Capture the cell that displays the provided text and extract its (x, y) central coordinate. 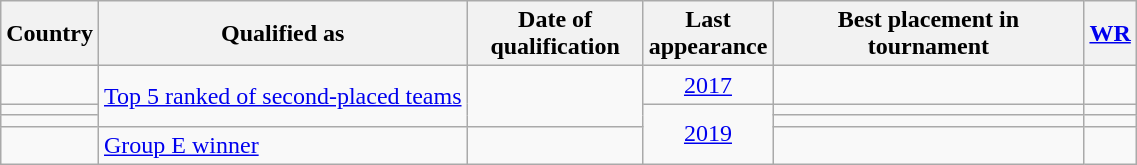
Date of qualification (555, 34)
Last appearance (708, 34)
Group E winner (282, 145)
2019 (708, 134)
Country (50, 34)
Qualified as (282, 34)
Best placement in tournament (928, 34)
Top 5 ranked of second-placed teams (282, 96)
2017 (708, 85)
WR (1110, 34)
